Determine the [x, y] coordinate at the center of the cell enclosing the given text.  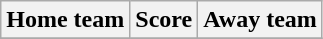
Score [164, 20]
Home team [66, 20]
Away team [260, 20]
